Find where the given text appears and provide that cell's center as (x, y) coordinate. 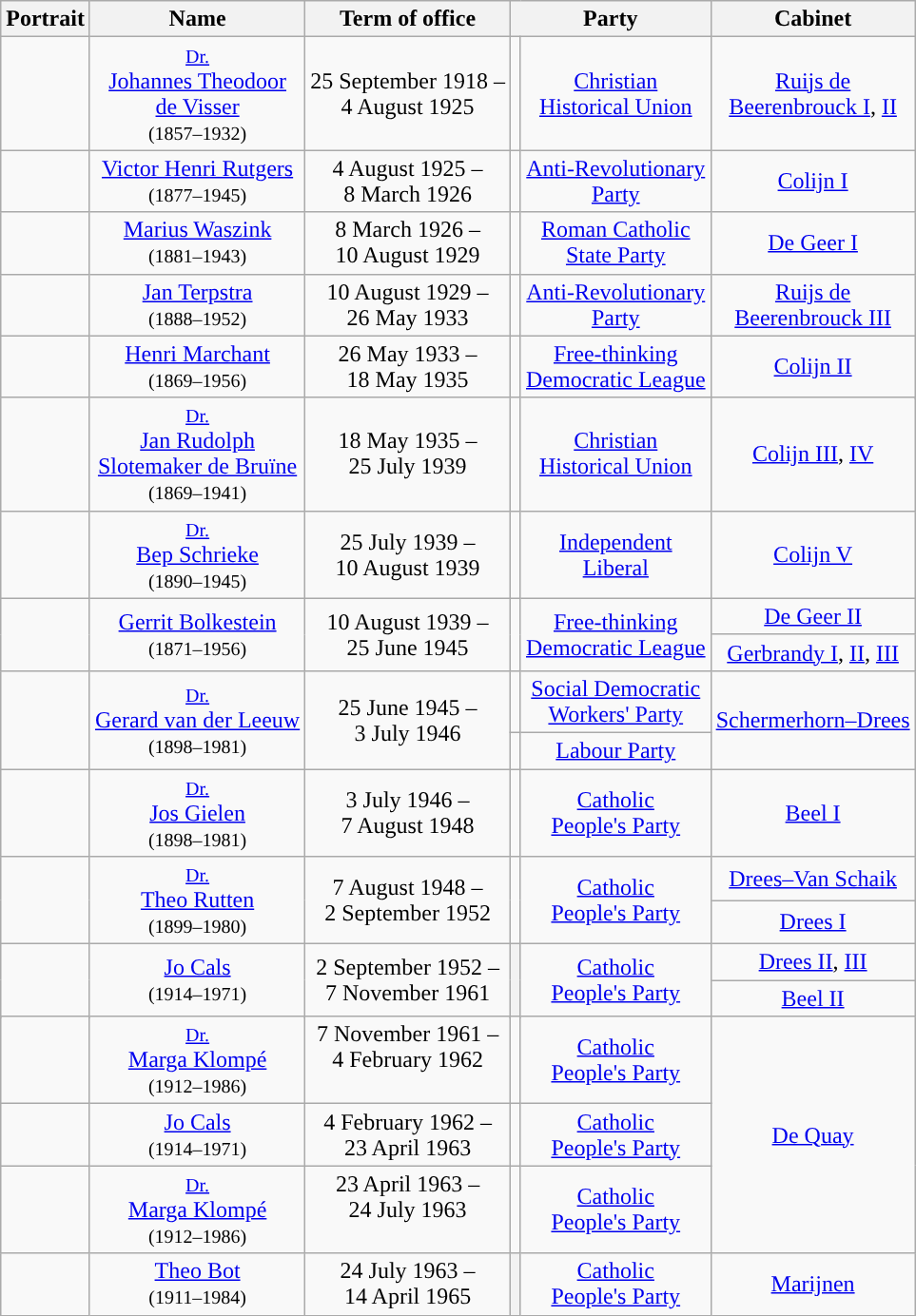
Beel I (812, 812)
Dr. Theo Rutten (1899–1980) (197, 900)
Independent Liberal (615, 554)
Name (197, 19)
De Quay (812, 1135)
Gerbrandy I, II, III (812, 652)
25 July 1939 – 10 August 1939 (408, 554)
Colijn III, IV (812, 455)
Portrait (46, 19)
Henri Marchant (1869–1956) (197, 367)
De Geer II (812, 616)
Marius Waszink (1881–1943) (197, 243)
Dr. Gerard van der Leeuw (1898–1981) (197, 719)
Colijn V (812, 554)
10 August 1939 – 25 June 1945 (408, 634)
8 March 1926 – 10 August 1929 (408, 243)
Cabinet (812, 19)
Ruijs de Beerenbrouck I, II (812, 93)
Term of office (408, 19)
Social Democratic Workers' Party (615, 702)
Marijnen (812, 1284)
Roman Catholic State Party (615, 243)
7 August 1948 – 2 September 1952 (408, 900)
Dr. Johannes Theodoor de Visser (1857–1932) (197, 93)
2 September 1952 – 7 November 1961 (408, 980)
Victor Henri Rutgers (1877–1945) (197, 181)
24 July 1963 – 14 April 1965 (408, 1284)
18 May 1935 – 25 July 1939 (408, 455)
10 August 1929 – 26 May 1933 (408, 304)
4 August 1925 – 8 March 1926 (408, 181)
Jan Terpstra (1888–1952) (197, 304)
Theo Bot (1911–1984) (197, 1284)
26 May 1933 – 18 May 1935 (408, 367)
Dr. Jos Gielen (1898–1981) (197, 812)
Colijn I (812, 181)
Colijn II (812, 367)
Ruijs de Beerenbrouck III (812, 304)
Labour Party (615, 750)
Beel II (812, 998)
25 June 1945 – 3 July 1946 (408, 719)
4 February 1962 – 23 April 1963 (408, 1135)
25 September 1918 – 4 August 1925 (408, 93)
7 November 1961 – 4 February 1962 (408, 1060)
Drees–Van Schaik (812, 879)
Gerrit Bolkestein (1871–1956) (197, 634)
Party (611, 19)
Dr. Jan Rudolph Slotemaker de Bruïne (1869–1941) (197, 455)
Dr. Bep Schrieke (1890–1945) (197, 554)
Drees II, III (812, 962)
Drees I (812, 922)
23 April 1963 – 24 July 1963 (408, 1210)
Schermerhorn–Drees (812, 719)
De Geer I (812, 243)
3 July 1946 – 7 August 1948 (408, 812)
